Return the (X, Y) coordinate for the center point of the cell that contains the specified text.  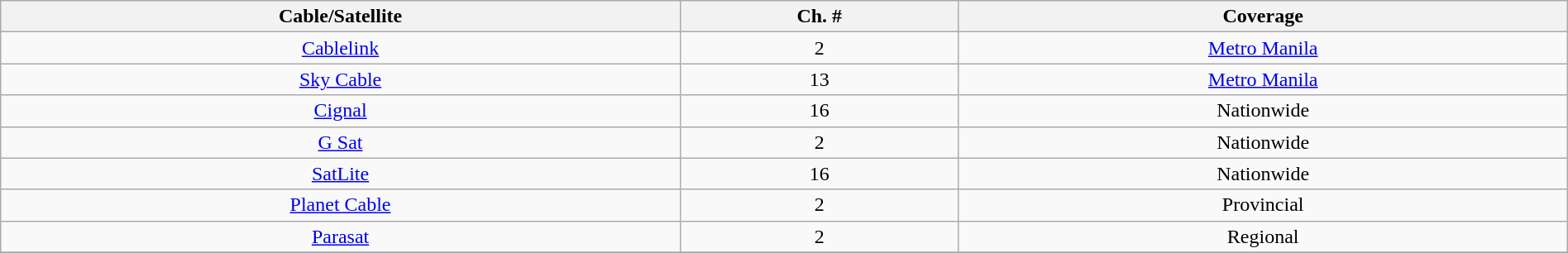
Coverage (1263, 17)
Cable/Satellite (341, 17)
Planet Cable (341, 205)
Parasat (341, 236)
Ch. # (819, 17)
Cablelink (341, 48)
Provincial (1263, 205)
SatLite (341, 174)
13 (819, 79)
Regional (1263, 236)
Cignal (341, 111)
Sky Cable (341, 79)
G Sat (341, 142)
